Provide the [X, Y] coordinate of the cell's center where the given text is located.  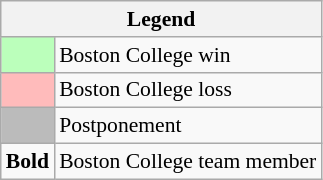
Postponement [188, 126]
Boston College team member [188, 162]
Legend [162, 19]
Boston College loss [188, 90]
Boston College win [188, 55]
Bold [28, 162]
